Detect which cell encompasses the target text, then output its [x, y] center coordinate. 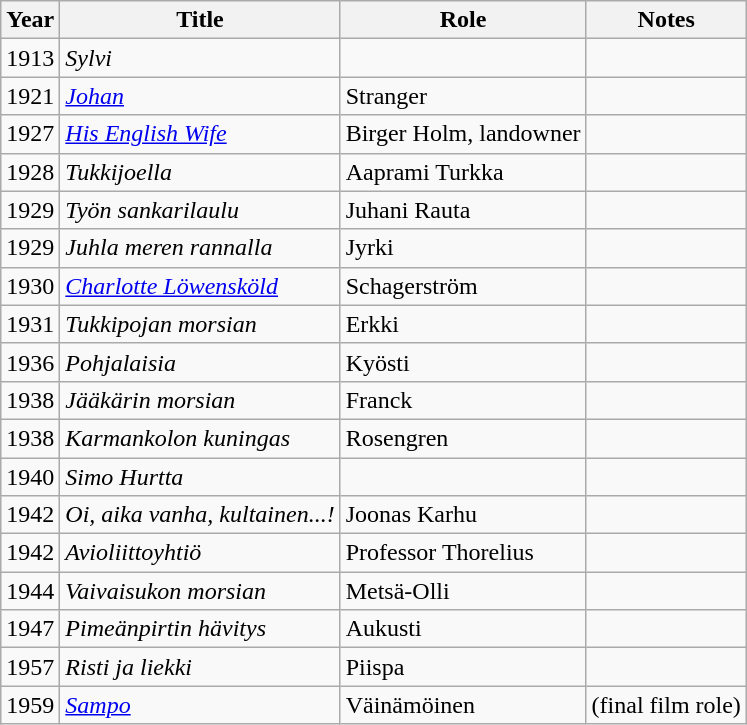
Työn sankarilaulu [200, 210]
Sylvi [200, 58]
Jyrki [463, 248]
1940 [30, 477]
Jääkärin morsian [200, 400]
Joonas Karhu [463, 515]
1930 [30, 286]
Charlotte Löwensköld [200, 286]
Simo Hurtta [200, 477]
Väinämöinen [463, 705]
Professor Thorelius [463, 553]
Rosengren [463, 438]
1944 [30, 591]
1931 [30, 324]
Avioliittoyhtiö [200, 553]
Kyösti [463, 362]
Year [30, 20]
Sampo [200, 705]
Stranger [463, 96]
Vaivaisukon morsian [200, 591]
1947 [30, 629]
Pimeänpirtin hävitys [200, 629]
Birger Holm, landowner [463, 134]
His English Wife [200, 134]
Notes [666, 20]
Tukkipojan morsian [200, 324]
1921 [30, 96]
1957 [30, 667]
Piispa [463, 667]
Juhani Rauta [463, 210]
Role [463, 20]
1936 [30, 362]
Aaprami Turkka [463, 172]
Schagerström [463, 286]
Johan [200, 96]
Aukusti [463, 629]
Risti ja liekki [200, 667]
1927 [30, 134]
Karmankolon kuningas [200, 438]
Tukkijoella [200, 172]
Metsä-Olli [463, 591]
1913 [30, 58]
1928 [30, 172]
Pohjalaisia [200, 362]
Franck [463, 400]
1959 [30, 705]
Juhla meren rannalla [200, 248]
Erkki [463, 324]
(final film role) [666, 705]
Oi, aika vanha, kultainen...! [200, 515]
Title [200, 20]
